Scan for the cell matching the given text and deliver its [X, Y] coordinate at center. 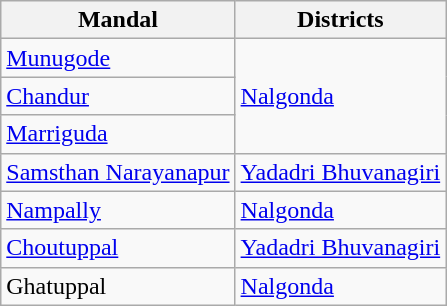
Nampally [118, 210]
Districts [340, 20]
Munugode [118, 58]
Chandur [118, 96]
Mandal [118, 20]
Choutuppal [118, 248]
Marriguda [118, 134]
Samsthan Narayanapur [118, 172]
Ghatuppal [118, 286]
